Search for the cell housing the specified text and yield its (X, Y) center coordinate. 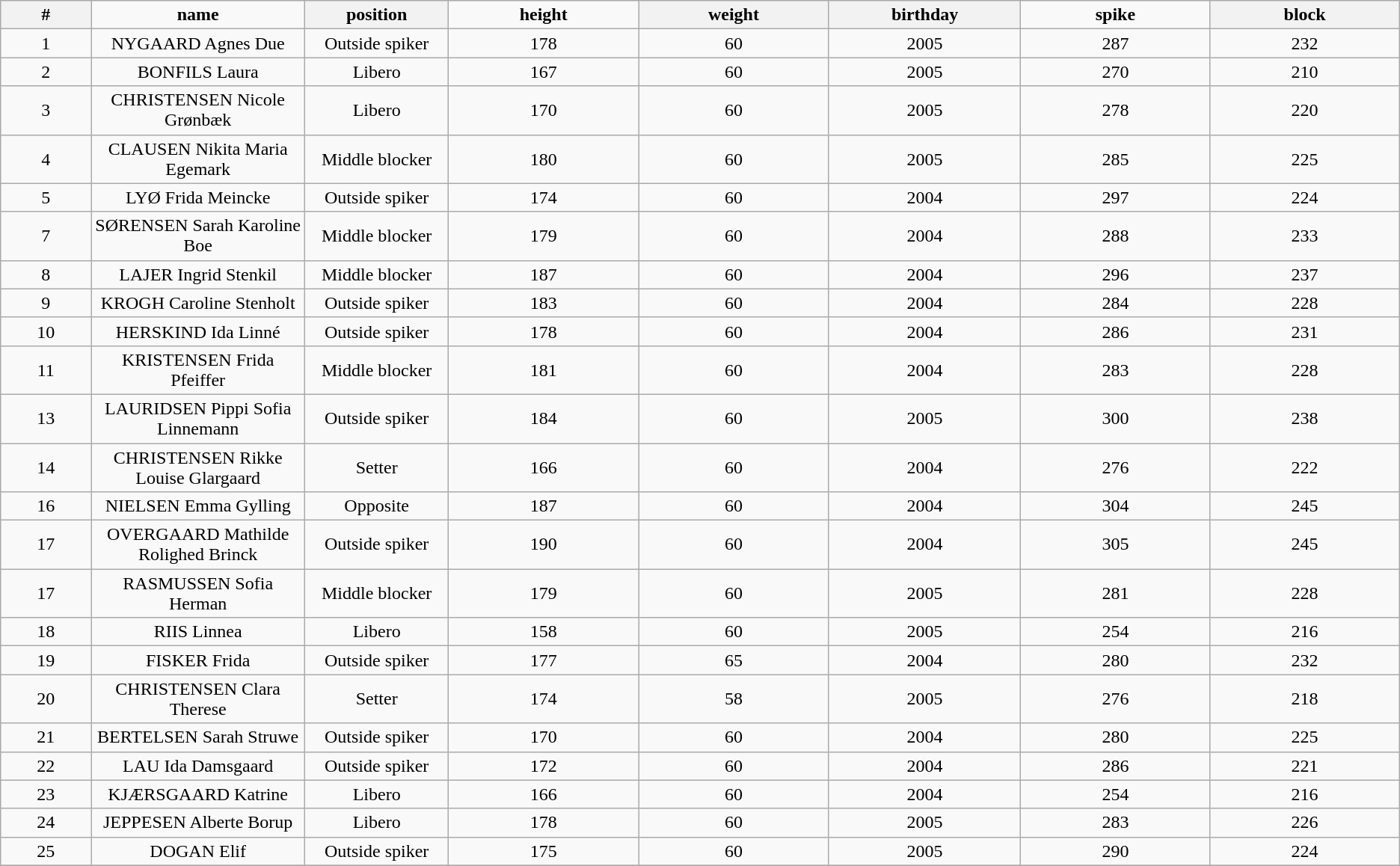
OVERGAARD Mathilde Rolighed Brinck (198, 544)
7 (46, 236)
HERSKIND Ida Linné (198, 331)
DOGAN Elif (198, 851)
13 (46, 419)
block (1304, 15)
LAURIDSEN Pippi Sofia Linnemann (198, 419)
222 (1304, 467)
231 (1304, 331)
210 (1304, 72)
284 (1116, 303)
2 (46, 72)
270 (1116, 72)
CLAUSEN Nikita Maria Egemark (198, 159)
name (198, 15)
22 (46, 766)
KJÆRSGAARD Katrine (198, 794)
158 (544, 632)
296 (1116, 274)
18 (46, 632)
238 (1304, 419)
20 (46, 698)
281 (1116, 594)
KROGH Caroline Stenholt (198, 303)
JEPPESEN Alberte Borup (198, 823)
23 (46, 794)
NIELSEN Emma Gylling (198, 506)
285 (1116, 159)
height (544, 15)
KRISTENSEN Frida Pfeiffer (198, 369)
183 (544, 303)
birthday (924, 15)
position (377, 15)
Opposite (377, 506)
177 (544, 660)
CHRISTENSEN Nicole Grønbæk (198, 111)
19 (46, 660)
218 (1304, 698)
287 (1116, 43)
21 (46, 737)
172 (544, 766)
220 (1304, 111)
16 (46, 506)
11 (46, 369)
190 (544, 544)
305 (1116, 544)
297 (1116, 197)
10 (46, 331)
# (46, 15)
LAU Ida Damsgaard (198, 766)
3 (46, 111)
58 (734, 698)
CHRISTENSEN Rikke Louise Glargaard (198, 467)
233 (1304, 236)
5 (46, 197)
14 (46, 467)
300 (1116, 419)
278 (1116, 111)
237 (1304, 274)
288 (1116, 236)
1 (46, 43)
weight (734, 15)
NYGAARD Agnes Due (198, 43)
25 (46, 851)
65 (734, 660)
221 (1304, 766)
180 (544, 159)
SØRENSEN Sarah Karoline Boe (198, 236)
RIIS Linnea (198, 632)
226 (1304, 823)
24 (46, 823)
9 (46, 303)
LYØ Frida Meincke (198, 197)
spike (1116, 15)
304 (1116, 506)
BERTELSEN Sarah Struwe (198, 737)
290 (1116, 851)
RASMUSSEN Sofia Herman (198, 594)
175 (544, 851)
184 (544, 419)
8 (46, 274)
CHRISTENSEN Clara Therese (198, 698)
167 (544, 72)
LAJER Ingrid Stenkil (198, 274)
BONFILS Laura (198, 72)
FISKER Frida (198, 660)
181 (544, 369)
4 (46, 159)
